Output the (X, Y) coordinate of the center of the cell containing the given text.  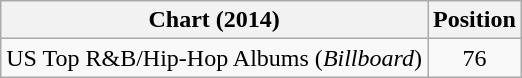
Chart (2014) (214, 20)
Position (475, 20)
76 (475, 58)
US Top R&B/Hip-Hop Albums (Billboard) (214, 58)
